Detect which cell encompasses the target text, then output its (x, y) center coordinate. 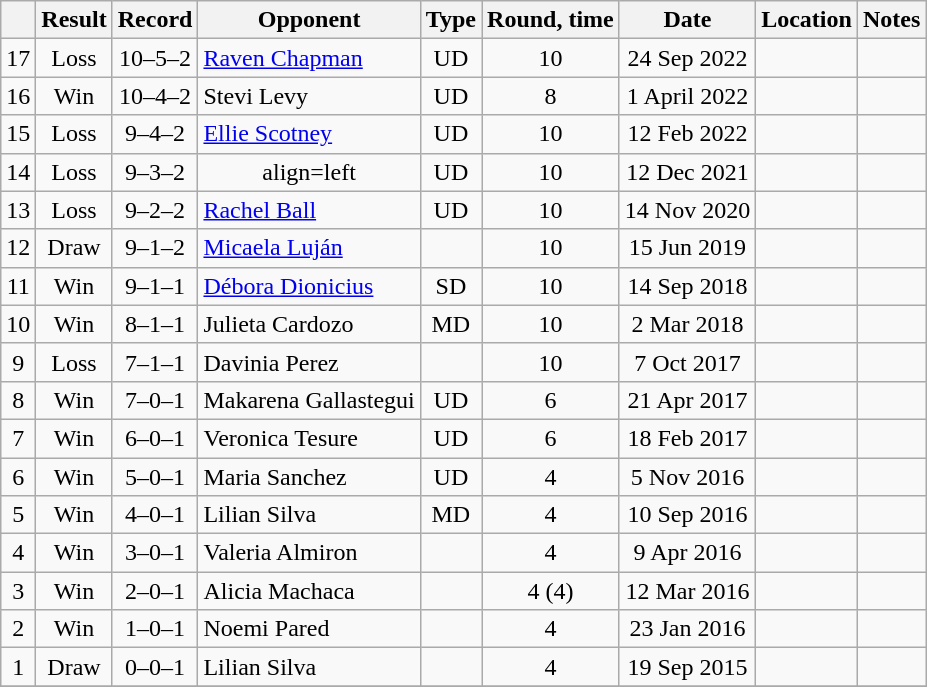
9–3–2 (155, 172)
9–1–2 (155, 248)
2–0–1 (155, 591)
9–4–2 (155, 134)
Notes (891, 20)
Davinia Perez (309, 362)
Valeria Almiron (309, 553)
align=left (309, 172)
Round, time (551, 20)
Noemi Pared (309, 629)
24 Sep 2022 (687, 58)
9–1–1 (155, 286)
1 (18, 667)
13 (18, 210)
Type (450, 20)
3 (18, 591)
5 (18, 515)
9–2–2 (155, 210)
Record (155, 20)
12 Mar 2016 (687, 591)
1 April 2022 (687, 96)
10–4–2 (155, 96)
14 (18, 172)
Date (687, 20)
Opponent (309, 20)
2 Mar 2018 (687, 324)
3–0–1 (155, 553)
Rachel Ball (309, 210)
7–0–1 (155, 400)
19 Sep 2015 (687, 667)
12 Feb 2022 (687, 134)
Ellie Scotney (309, 134)
Julieta Cardozo (309, 324)
Maria Sanchez (309, 477)
SD (450, 286)
12 Dec 2021 (687, 172)
10–5–2 (155, 58)
Micaela Luján (309, 248)
Veronica Tesure (309, 438)
Result (74, 20)
7 (18, 438)
14 Sep 2018 (687, 286)
Stevi Levy (309, 96)
1–0–1 (155, 629)
18 Feb 2017 (687, 438)
0–0–1 (155, 667)
Alicia Machaca (309, 591)
5 Nov 2016 (687, 477)
9 Apr 2016 (687, 553)
Raven Chapman (309, 58)
9 (18, 362)
11 (18, 286)
5–0–1 (155, 477)
10 Sep 2016 (687, 515)
12 (18, 248)
15 (18, 134)
4 (4) (551, 591)
21 Apr 2017 (687, 400)
4–0–1 (155, 515)
8–1–1 (155, 324)
17 (18, 58)
6–0–1 (155, 438)
Débora Dionicius (309, 286)
7 Oct 2017 (687, 362)
2 (18, 629)
16 (18, 96)
15 Jun 2019 (687, 248)
14 Nov 2020 (687, 210)
Location (807, 20)
7–1–1 (155, 362)
Makarena Gallastegui (309, 400)
23 Jan 2016 (687, 629)
